Determine the (X, Y) coordinate at the center of the cell enclosing the given text.  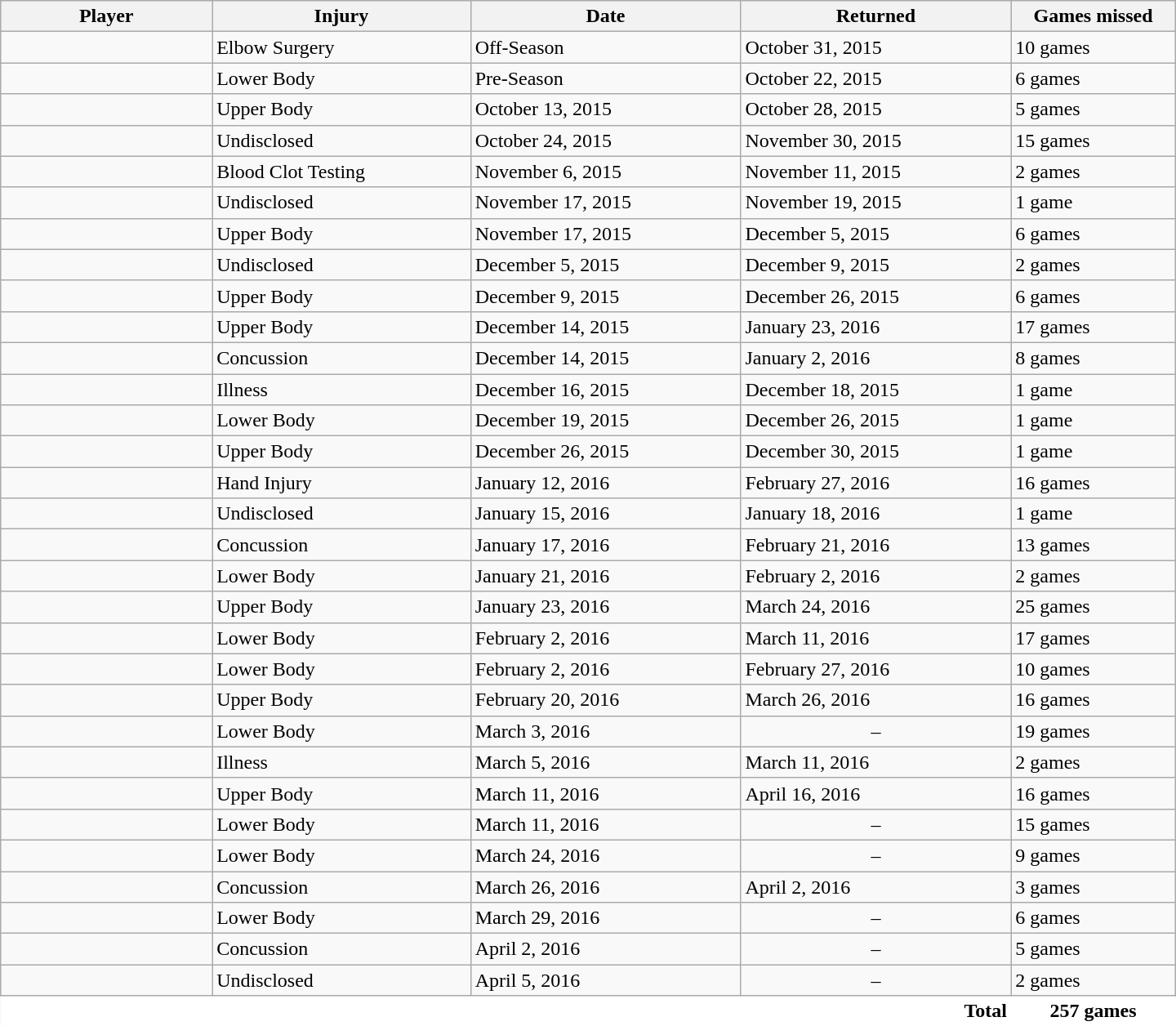
257 games (1093, 1011)
January 17, 2016 (606, 545)
October 13, 2015 (606, 109)
October 24, 2015 (606, 141)
December 16, 2015 (606, 390)
March 29, 2016 (606, 918)
April 5, 2016 (606, 980)
9 games (1093, 855)
Hand Injury (341, 483)
Returned (875, 16)
December 30, 2015 (875, 452)
Date (606, 16)
Injury (341, 16)
January 2, 2016 (875, 358)
January 21, 2016 (606, 576)
Pre-Season (606, 78)
November 19, 2015 (875, 203)
3 games (1093, 886)
8 games (1093, 358)
February 21, 2016 (875, 545)
13 games (1093, 545)
March 3, 2016 (606, 731)
25 games (1093, 607)
January 12, 2016 (606, 483)
December 19, 2015 (606, 421)
March 5, 2016 (606, 762)
Blood Clot Testing (341, 172)
January 15, 2016 (606, 514)
October 22, 2015 (875, 78)
January 18, 2016 (875, 514)
November 30, 2015 (875, 141)
November 6, 2015 (606, 172)
April 16, 2016 (875, 793)
Elbow Surgery (341, 47)
Total (506, 1011)
Off-Season (606, 47)
February 20, 2016 (606, 700)
Games missed (1093, 16)
19 games (1093, 731)
October 28, 2015 (875, 109)
Player (106, 16)
October 31, 2015 (875, 47)
November 11, 2015 (875, 172)
December 18, 2015 (875, 390)
